Detect which cell encompasses the target text, then output its [x, y] center coordinate. 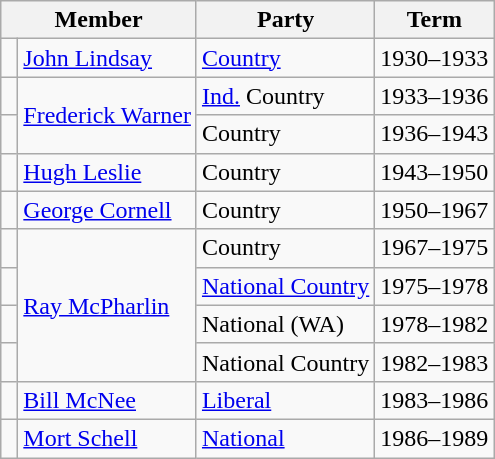
Ray McPharlin [108, 305]
Term [434, 20]
1986–1989 [434, 438]
Frederick Warner [108, 115]
National [285, 438]
Mort Schell [108, 438]
Bill McNee [108, 400]
1930–1933 [434, 58]
National (WA) [285, 324]
1967–1975 [434, 248]
Liberal [285, 400]
Party [285, 20]
1983–1986 [434, 400]
Ind. Country [285, 96]
John Lindsay [108, 58]
1943–1950 [434, 172]
1933–1936 [434, 96]
Member [99, 20]
1950–1967 [434, 210]
1982–1983 [434, 362]
1975–1978 [434, 286]
George Cornell [108, 210]
1978–1982 [434, 324]
Hugh Leslie [108, 172]
1936–1943 [434, 134]
